Search for the cell housing the specified text and yield its [X, Y] center coordinate. 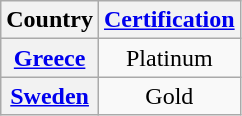
Platinum [169, 58]
Sweden [50, 96]
Country [50, 20]
Gold [169, 96]
Greece [50, 58]
Certification [169, 20]
